Capture the cell that displays the provided text and extract its [x, y] central coordinate. 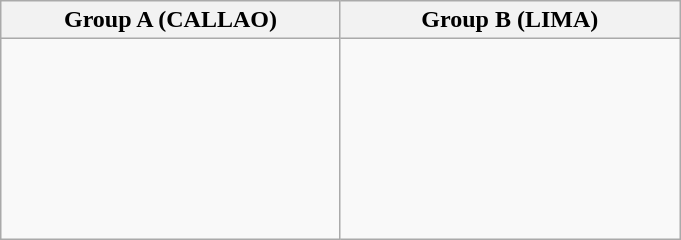
Group A (CALLAO) [170, 20]
Group B (LIMA) [510, 20]
